From the cell containing the given text, extract its center point as [x, y] coordinate. 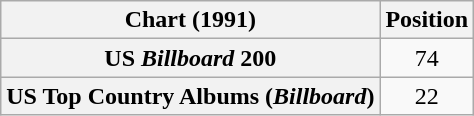
22 [427, 96]
Chart (1991) [190, 20]
Position [427, 20]
74 [427, 58]
US Billboard 200 [190, 58]
US Top Country Albums (Billboard) [190, 96]
